Search for the cell housing the specified text and yield its [x, y] center coordinate. 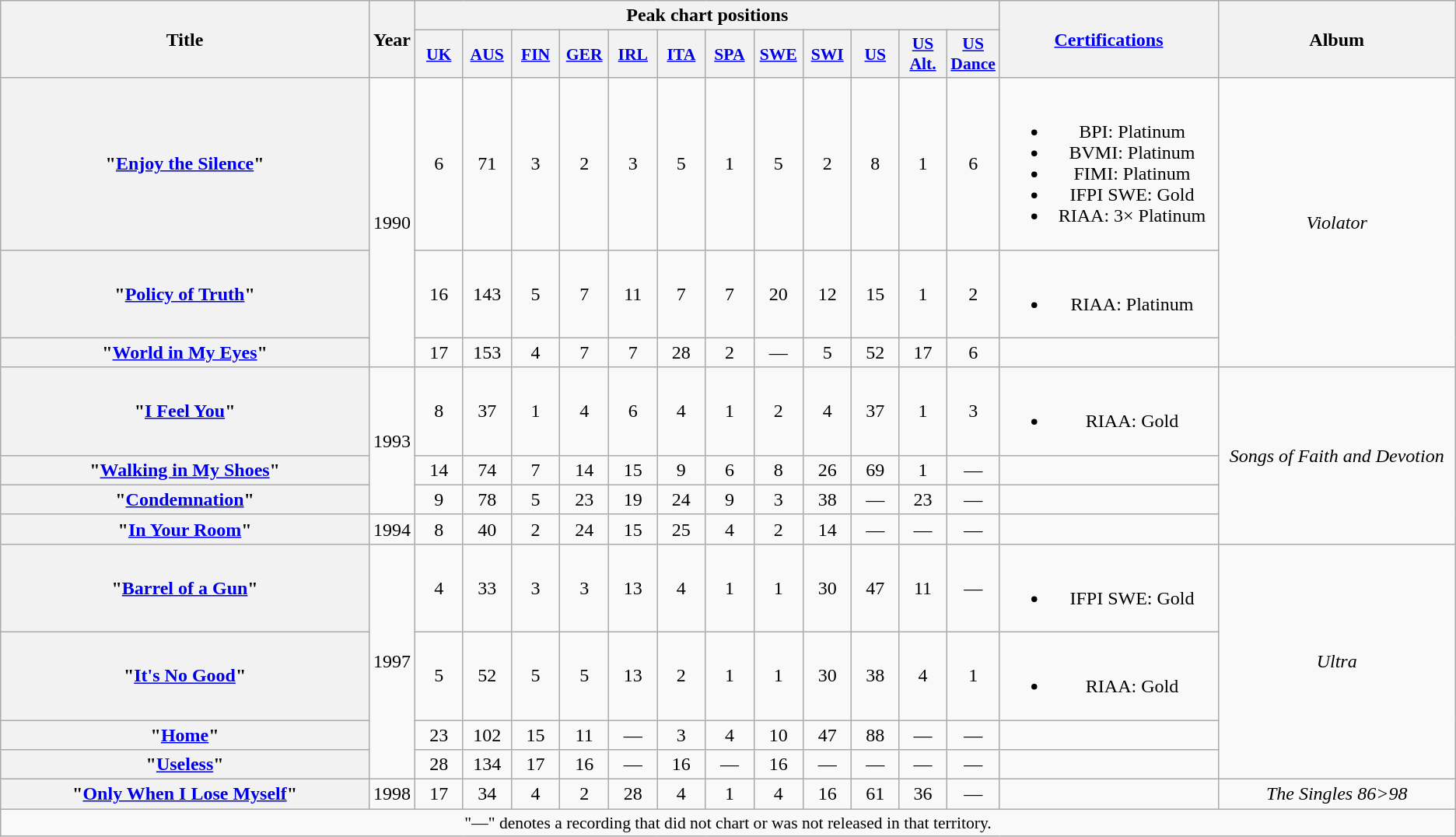
1994 [392, 529]
74 [487, 470]
78 [487, 499]
1990 [392, 222]
Year [392, 39]
GER [585, 54]
19 [633, 499]
25 [681, 529]
Ultra [1336, 661]
IRL [633, 54]
88 [876, 735]
"—" denotes a recording that did not chart or was not released in that territory. [728, 823]
102 [487, 735]
40 [487, 529]
SWE [778, 54]
10 [778, 735]
69 [876, 470]
26 [828, 470]
"In Your Room" [185, 529]
UK [439, 54]
61 [876, 794]
US [876, 54]
BPI: PlatinumBVMI: PlatinumFIMI: PlatinumIFPI SWE: GoldRIAA: 3× Platinum [1109, 163]
153 [487, 352]
IFPI SWE: Gold [1109, 588]
143 [487, 294]
"It's No Good" [185, 675]
"Barrel of a Gun" [185, 588]
FIN [536, 54]
Songs of Faith and Devotion [1336, 456]
34 [487, 794]
"Policy of Truth" [185, 294]
"Useless" [185, 765]
36 [923, 794]
Album [1336, 39]
ITA [681, 54]
Peak chart positions [707, 16]
The Singles 86>98 [1336, 794]
AUS [487, 54]
Title [185, 39]
SPA [730, 54]
"Condemnation" [185, 499]
1997 [392, 661]
33 [487, 588]
"Home" [185, 735]
"Enjoy the Silence" [185, 163]
"World in My Eyes" [185, 352]
USDance [973, 54]
1998 [392, 794]
"I Feel You" [185, 411]
12 [828, 294]
Certifications [1109, 39]
20 [778, 294]
"Walking in My Shoes" [185, 470]
SWI [828, 54]
RIAA: Platinum [1109, 294]
Violator [1336, 222]
"Only When I Lose Myself" [185, 794]
71 [487, 163]
1993 [392, 440]
134 [487, 765]
USAlt. [923, 54]
